Identify which cell holds the provided text, then report its (X, Y) central coordinate. 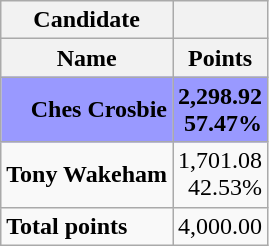
Candidate (87, 20)
Ches Crosbie (87, 110)
Points (220, 58)
Total points (87, 226)
4,000.00 (220, 226)
1,701.08 42.53% (220, 174)
Tony Wakeham (87, 174)
2,298.92 57.47% (220, 110)
Name (87, 58)
